Output the (x, y) coordinate of the center of the cell containing the given text.  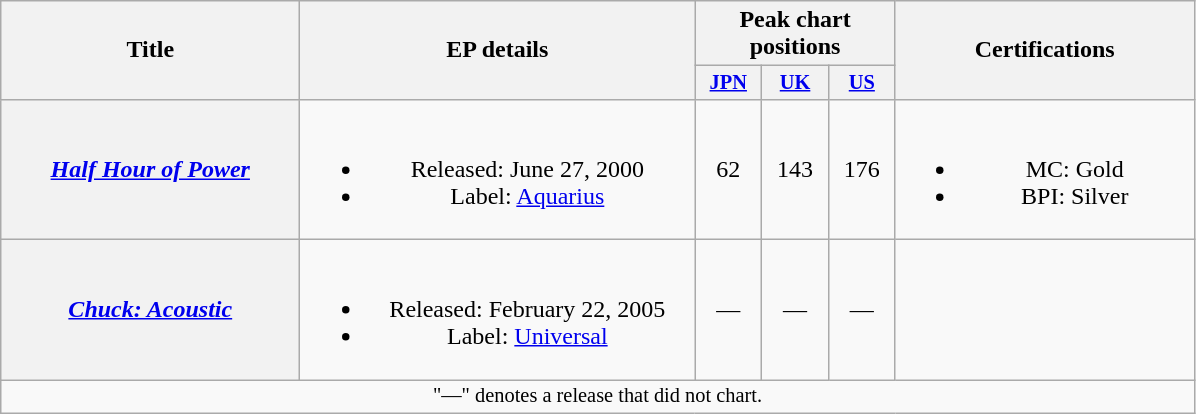
Half Hour of Power (150, 169)
Released: June 27, 2000Label: Aquarius (498, 169)
143 (796, 169)
Released: February 22, 2005Label: Universal (498, 310)
US (862, 83)
Certifications (1044, 50)
62 (728, 169)
EP details (498, 50)
UK (796, 83)
MC: GoldBPI: Silver (1044, 169)
Title (150, 50)
Peak chart positions (795, 34)
176 (862, 169)
Chuck: Acoustic (150, 310)
JPN (728, 83)
"—" denotes a release that did not chart. (598, 397)
